Search for the cell housing the specified text and yield its (x, y) center coordinate. 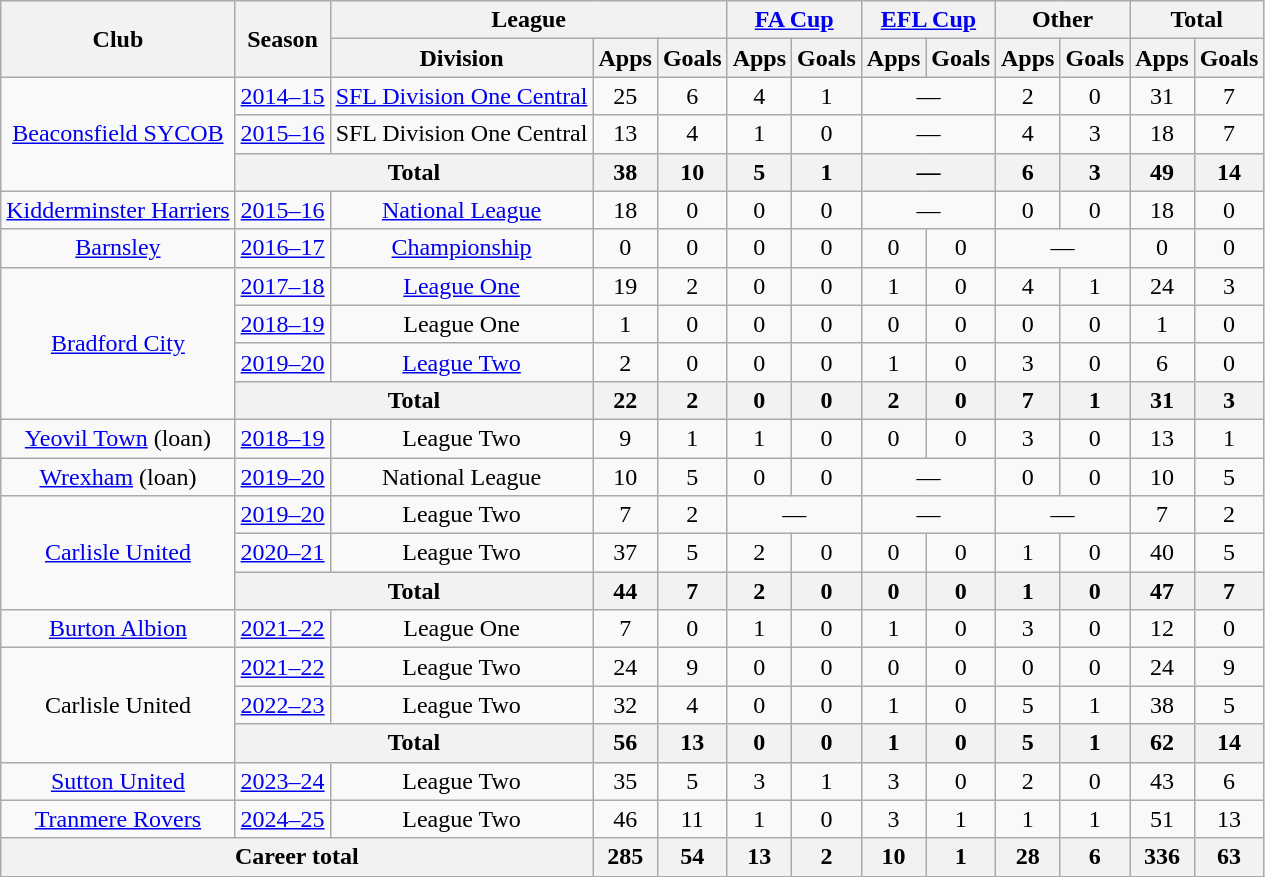
22 (625, 400)
11 (692, 819)
12 (1162, 629)
2016–17 (282, 248)
Wrexham (loan) (118, 477)
28 (1028, 857)
32 (625, 705)
62 (1162, 743)
Sutton United (118, 781)
Career total (297, 857)
49 (1162, 172)
Other (1063, 20)
FA Cup (794, 20)
2020–21 (282, 553)
Beaconsfield SYCOB (118, 134)
2023–24 (282, 781)
Yeovil Town (loan) (118, 438)
Club (118, 39)
EFL Cup (928, 20)
43 (1162, 781)
Division (462, 58)
Kidderminster Harriers (118, 210)
336 (1162, 857)
Championship (462, 248)
44 (625, 591)
47 (1162, 591)
25 (625, 96)
285 (625, 857)
Bradford City (118, 343)
Season (282, 39)
19 (625, 286)
51 (1162, 819)
2024–25 (282, 819)
Burton Albion (118, 629)
2014–15 (282, 96)
League (528, 20)
37 (625, 553)
56 (625, 743)
2022–23 (282, 705)
35 (625, 781)
40 (1162, 553)
Barnsley (118, 248)
2017–18 (282, 286)
54 (692, 857)
63 (1229, 857)
46 (625, 819)
Tranmere Rovers (118, 819)
